Extract the [X, Y] coordinate from the center of the cell holding the provided text.  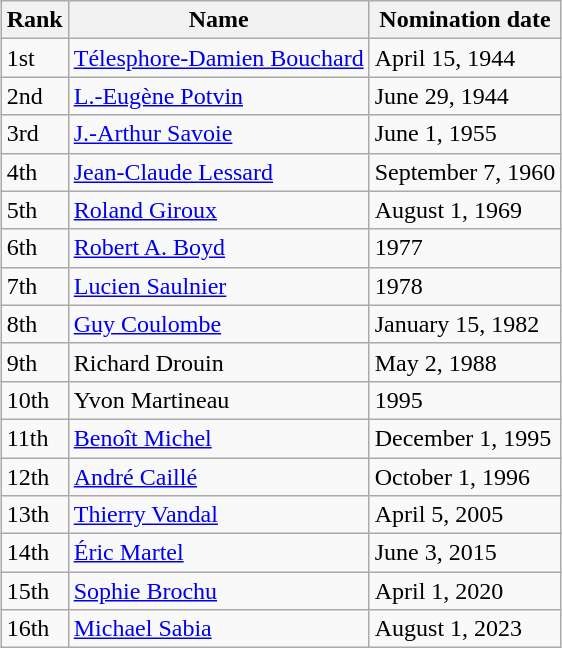
September 7, 1960 [465, 172]
June 29, 1944 [465, 96]
André Caillé [218, 477]
Nomination date [465, 20]
7th [34, 286]
5th [34, 210]
August 1, 2023 [465, 629]
Télesphore-Damien Bouchard [218, 58]
May 2, 1988 [465, 362]
9th [34, 362]
Name [218, 20]
Richard Drouin [218, 362]
Michael Sabia [218, 629]
June 1, 1955 [465, 134]
August 1, 1969 [465, 210]
8th [34, 324]
Lucien Saulnier [218, 286]
April 5, 2005 [465, 515]
1st [34, 58]
3rd [34, 134]
12th [34, 477]
Benoît Michel [218, 438]
Sophie Brochu [218, 591]
Éric Martel [218, 553]
Robert A. Boyd [218, 248]
December 1, 1995 [465, 438]
April 1, 2020 [465, 591]
1977 [465, 248]
October 1, 1996 [465, 477]
Yvon Martineau [218, 400]
13th [34, 515]
Guy Coulombe [218, 324]
11th [34, 438]
Roland Giroux [218, 210]
1978 [465, 286]
J.-Arthur Savoie [218, 134]
2nd [34, 96]
1995 [465, 400]
10th [34, 400]
Rank [34, 20]
June 3, 2015 [465, 553]
L.-Eugène Potvin [218, 96]
14th [34, 553]
6th [34, 248]
Thierry Vandal [218, 515]
April 15, 1944 [465, 58]
4th [34, 172]
Jean-Claude Lessard [218, 172]
January 15, 1982 [465, 324]
15th [34, 591]
16th [34, 629]
